For the text-containing cell, return its midpoint in [x, y] coordinate format. 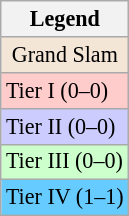
Tier I (0–0) [65, 90]
Tier IV (1–1) [65, 198]
Legend [65, 18]
Tier II (0–0) [65, 126]
Tier III (0–0) [65, 162]
Grand Slam [65, 54]
